From the cell containing the given text, extract its center point as [x, y] coordinate. 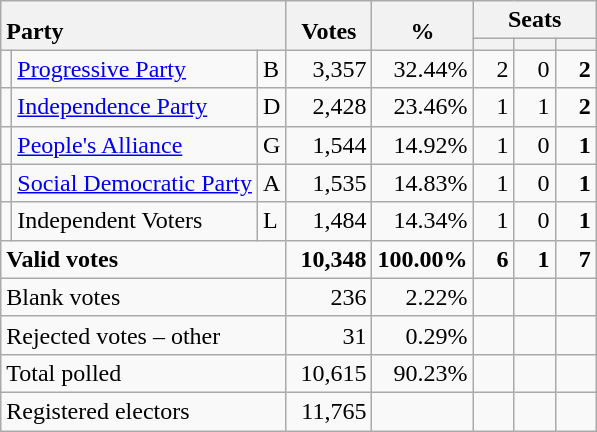
1,544 [329, 145]
32.44% [422, 69]
236 [329, 297]
People's Alliance [135, 145]
7 [576, 259]
2.22% [422, 297]
1,535 [329, 183]
2,428 [329, 107]
23.46% [422, 107]
Votes [329, 26]
14.92% [422, 145]
L [271, 221]
Independent Voters [135, 221]
G [271, 145]
1,484 [329, 221]
Total polled [144, 373]
% [422, 26]
14.34% [422, 221]
0.29% [422, 335]
Independence Party [135, 107]
11,765 [329, 411]
Registered electors [144, 411]
3,357 [329, 69]
A [271, 183]
10,348 [329, 259]
31 [329, 335]
Rejected votes – other [144, 335]
Valid votes [144, 259]
B [271, 69]
Blank votes [144, 297]
90.23% [422, 373]
Seats [534, 20]
Party [144, 26]
100.00% [422, 259]
Social Democratic Party [135, 183]
14.83% [422, 183]
10,615 [329, 373]
Progressive Party [135, 69]
6 [494, 259]
D [271, 107]
